Provide the (x, y) coordinate of the cell's center where the given text is located.  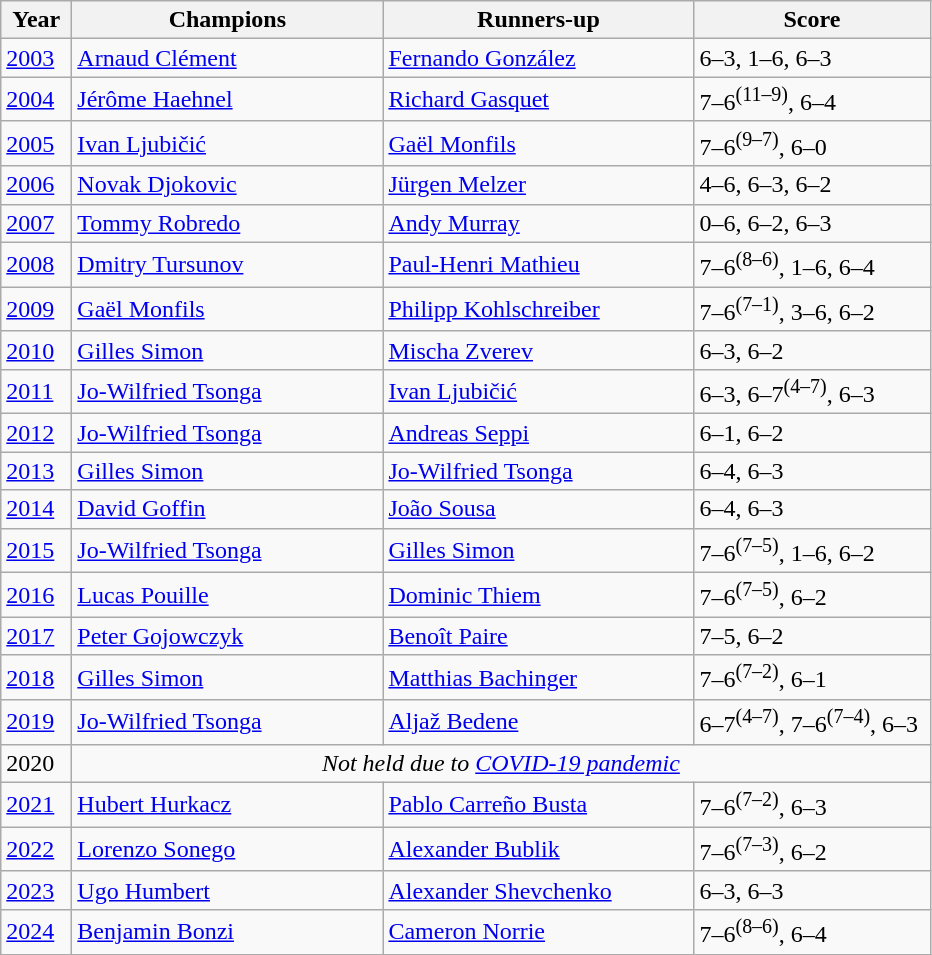
Benjamin Bonzi (228, 932)
2021 (36, 804)
2013 (36, 471)
7–6(7–5), 6–2 (812, 596)
2023 (36, 890)
7–5, 6–2 (812, 636)
Richard Gasquet (538, 100)
Alexander Bublik (538, 850)
2015 (36, 550)
6–1, 6–2 (812, 433)
7–6(7–5), 1–6, 6–2 (812, 550)
7–6(7–2), 6–3 (812, 804)
Year (36, 20)
6–3, 6–2 (812, 350)
Mischa Zverev (538, 350)
Score (812, 20)
7–6(7–3), 6–2 (812, 850)
João Sousa (538, 509)
Cameron Norrie (538, 932)
7–6(8–6), 6–4 (812, 932)
Arnaud Clément (228, 58)
Andy Murray (538, 223)
Pablo Carreño Busta (538, 804)
2004 (36, 100)
2024 (36, 932)
Benoît Paire (538, 636)
2014 (36, 509)
Lorenzo Sonego (228, 850)
6–3, 1–6, 6–3 (812, 58)
Paul-Henri Mathieu (538, 264)
2017 (36, 636)
Hubert Hurkacz (228, 804)
2019 (36, 722)
2006 (36, 185)
2005 (36, 144)
2008 (36, 264)
2007 (36, 223)
Lucas Pouille (228, 596)
6–7(4–7), 7–6(7–4), 6–3 (812, 722)
Peter Gojowczyk (228, 636)
Jürgen Melzer (538, 185)
Not held due to COVID-19 pandemic (501, 763)
7–6(7–2), 6–1 (812, 678)
2010 (36, 350)
4–6, 6–3, 6–2 (812, 185)
Fernando González (538, 58)
Jérôme Haehnel (228, 100)
7–6(7–1), 3–6, 6–2 (812, 310)
2020 (36, 763)
Novak Djokovic (228, 185)
David Goffin (228, 509)
Philipp Kohlschreiber (538, 310)
2009 (36, 310)
Champions (228, 20)
7–6(11–9), 6–4 (812, 100)
2003 (36, 58)
Runners-up (538, 20)
2022 (36, 850)
2012 (36, 433)
6–3, 6–7(4–7), 6–3 (812, 392)
Alexander Shevchenko (538, 890)
Dominic Thiem (538, 596)
Andreas Seppi (538, 433)
0–6, 6–2, 6–3 (812, 223)
7–6(9–7), 6–0 (812, 144)
2016 (36, 596)
Aljaž Bedene (538, 722)
Matthias Bachinger (538, 678)
7–6(8–6), 1–6, 6–4 (812, 264)
6–3, 6–3 (812, 890)
2011 (36, 392)
Tommy Robredo (228, 223)
Ugo Humbert (228, 890)
2018 (36, 678)
Dmitry Tursunov (228, 264)
